Capture the cell that displays the provided text and extract its [X, Y] central coordinate. 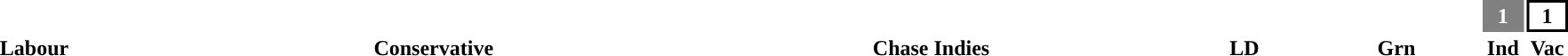
5 [931, 16]
2 [1244, 16]
14 [434, 16]
